Search for the cell housing the specified text and yield its (x, y) center coordinate. 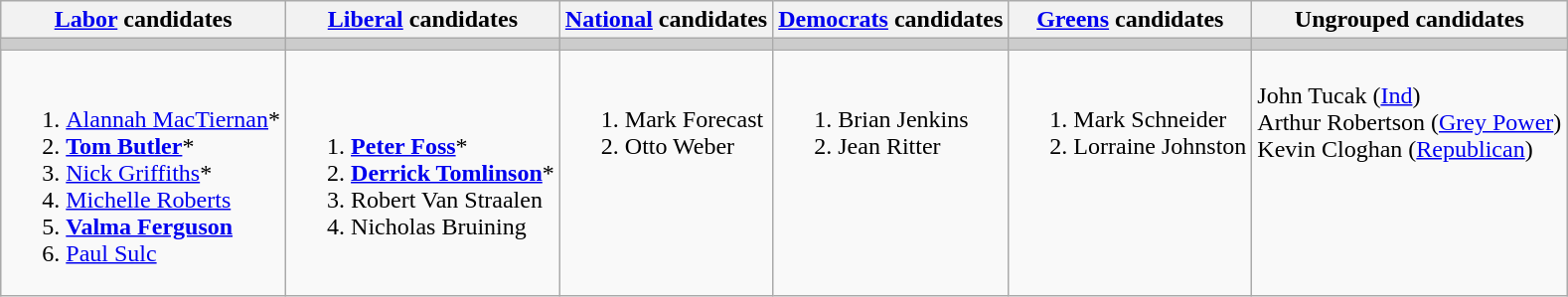
John Tucak (Ind) Arthur Robertson (Grey Power) Kevin Cloghan (Republican) (1409, 173)
Mark SchneiderLorraine Johnston (1131, 173)
Peter Foss*Derrick Tomlinson*Robert Van StraalenNicholas Bruining (423, 173)
Brian JenkinsJean Ritter (890, 173)
Liberal candidates (423, 20)
Ungrouped candidates (1409, 20)
Democrats candidates (890, 20)
Alannah MacTiernan*Tom Butler*Nick Griffiths*Michelle RobertsValma FergusonPaul Sulc (143, 173)
Greens candidates (1131, 20)
Labor candidates (143, 20)
National candidates (666, 20)
Mark ForecastOtto Weber (666, 173)
